From the cell containing the given text, extract its center point as (x, y) coordinate. 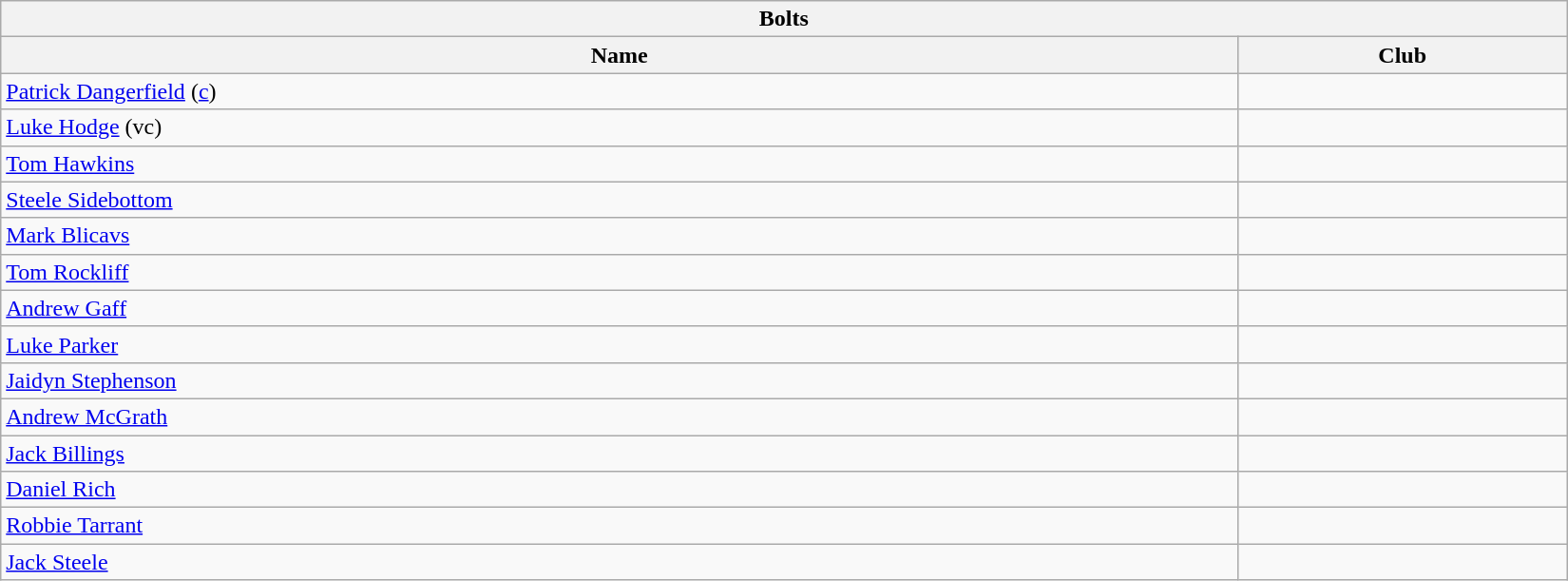
Luke Parker (620, 344)
Club (1403, 55)
Jaidyn Stephenson (620, 380)
Patrick Dangerfield (c) (620, 91)
Andrew Gaff (620, 308)
Daniel Rich (620, 490)
Name (620, 55)
Tom Hawkins (620, 164)
Mark Blicavs (620, 236)
Bolts (784, 19)
Luke Hodge (vc) (620, 127)
Robbie Tarrant (620, 526)
Andrew McGrath (620, 416)
Jack Steele (620, 562)
Jack Billings (620, 454)
Tom Rockliff (620, 272)
Steele Sidebottom (620, 200)
